Extract the (x, y) coordinate from the center of the cell holding the provided text.  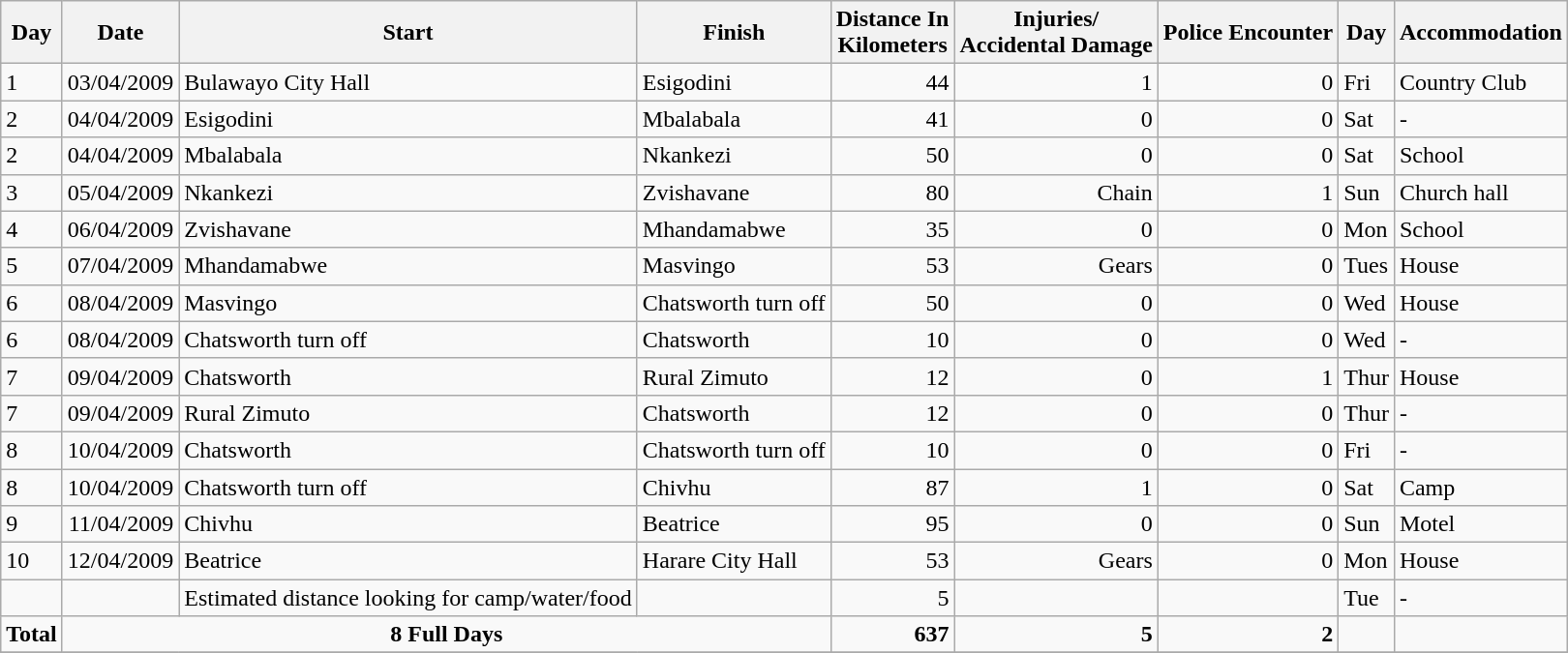
3 (32, 193)
06/04/2009 (120, 229)
Total (32, 635)
Motel (1481, 524)
637 (892, 635)
Camp (1481, 487)
80 (892, 193)
Church hall (1481, 193)
05/04/2009 (120, 193)
41 (892, 119)
11/04/2009 (120, 524)
44 (892, 82)
Distance InKilometers (892, 33)
Date (120, 33)
Harare City Hall (734, 561)
Country Club (1481, 82)
07/04/2009 (120, 266)
Police Encounter (1248, 33)
Start (408, 33)
Tues (1367, 266)
8 Full Days (446, 635)
03/04/2009 (120, 82)
Tue (1367, 598)
Bulawayo City Hall (408, 82)
87 (892, 487)
Injuries/Accidental Damage (1056, 33)
9 (32, 524)
12/04/2009 (120, 561)
95 (892, 524)
35 (892, 229)
4 (32, 229)
Chain (1056, 193)
Accommodation (1481, 33)
Estimated distance looking for camp/water/food (408, 598)
Finish (734, 33)
